Extract the [X, Y] coordinate from the center of the cell holding the provided text.  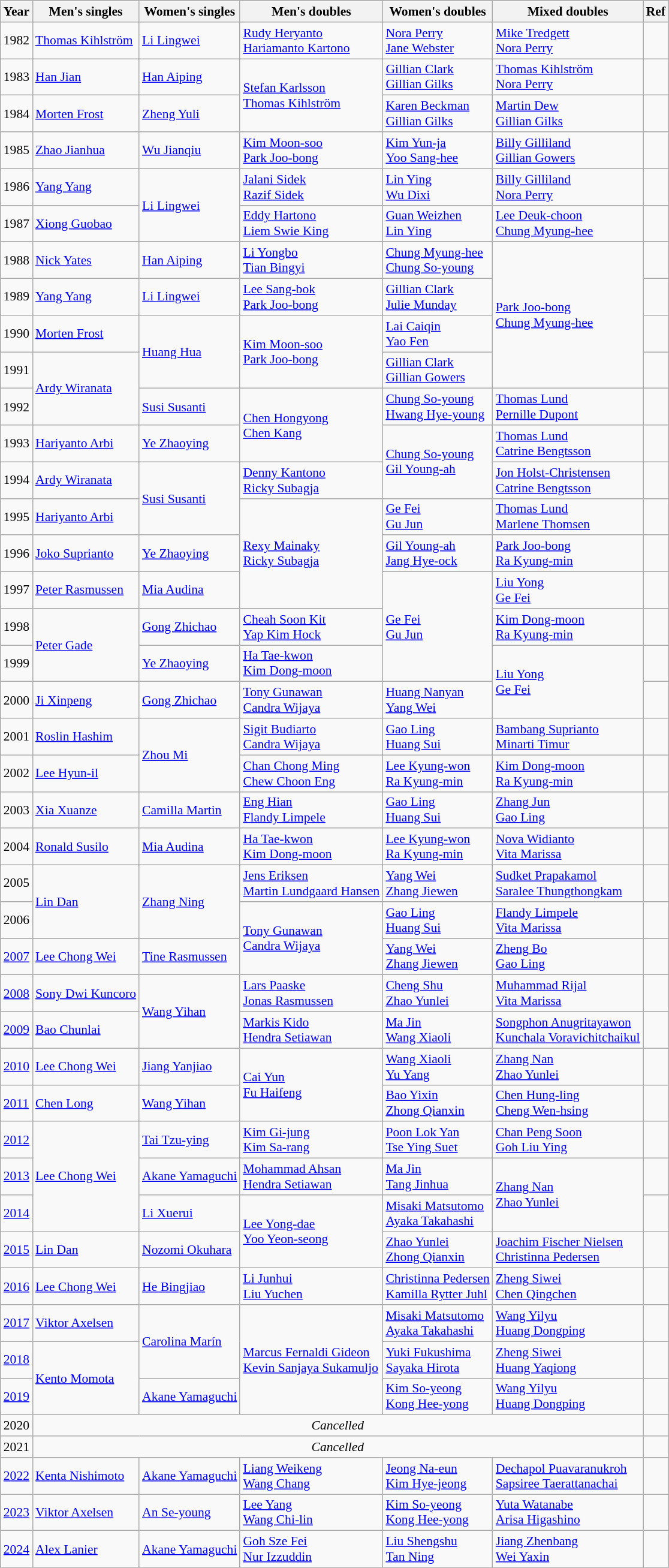
Yuta Watanabe Arisa Higashino [568, 1512]
Bambang Suprianto Minarti Timur [568, 736]
Alex Lanier [86, 1549]
Karen Beckman Gillian Gilks [438, 114]
Songphon Anugritayawon Kunchala Voravichitchaikul [568, 1030]
Poon Lok Yan Tse Ying Suet [438, 1140]
Nick Yates [86, 260]
Muhammad Rijal Vita Marissa [568, 993]
Rudy Heryanto Hariamanto Kartono [311, 41]
Mohammad Ahsan Hendra Setiawan [311, 1176]
Chen Hongyong Chen Kang [311, 425]
2022 [17, 1476]
2021 [17, 1447]
1999 [17, 663]
2003 [17, 809]
Sudket Prapakamol Saralee Thungthongkam [568, 884]
Li Yongbo Tian Bingyi [311, 260]
Christinna Pedersen Kamilla Rytter Juhl [438, 1287]
Kim Gi-jung Kim Sa-rang [311, 1140]
Billy Gilliland Gillian Gowers [568, 150]
Li Junhui Liu Yuchen [311, 1287]
Lee Hyun-il [86, 774]
Jon Holst-Christensen Catrine Bengtsson [568, 480]
Dechapol Puavaranukroh Sapsiree Taerattanachai [568, 1476]
2010 [17, 1066]
Lee Yang Wang Chi-lin [311, 1512]
Huang Nanyan Yang Wei [438, 700]
2016 [17, 1287]
Ma Jin Wang Xiaoli [438, 1030]
1994 [17, 480]
1992 [17, 407]
Nova Widianto Vita Marissa [568, 847]
Kento Momota [86, 1378]
2014 [17, 1214]
Zheng Yuli [189, 114]
2015 [17, 1250]
1989 [17, 297]
2005 [17, 884]
Ji Xinpeng [86, 700]
2007 [17, 957]
Jiang Zhenbang Wei Yaxin [568, 1549]
Zhao Yunlei Zhong Qianxin [438, 1250]
Jeong Na-eun Kim Hye-jeong [438, 1476]
Chung Myung-hee Chung So-young [438, 260]
Rexy Mainaky Ricky Subagja [311, 553]
Wu Jianqiu [189, 150]
Men's doubles [311, 11]
Park Joo-bong Chung Myung-hee [568, 315]
2008 [17, 993]
Wang Xiaoli Yu Yang [438, 1066]
2000 [17, 700]
2006 [17, 920]
Kenta Nishimoto [86, 1476]
Nora Perry Jane Webster [438, 41]
2001 [17, 736]
2018 [17, 1360]
Marcus Fernaldi Gideon Kevin Sanjaya Sukamuljo [311, 1360]
Markis Kido Hendra Setiawan [311, 1030]
Huang Hua [189, 352]
Women's singles [189, 11]
Eddy Hartono Liem Swie King [311, 223]
Zhang Jun Gao Ling [568, 809]
Gillian Clark Gillian Gilks [438, 77]
Joko Suprianto [86, 554]
Jiang Yanjiao [189, 1066]
Cai Yun Fu Haifeng [311, 1085]
Roslin Hashim [86, 736]
2013 [17, 1176]
2004 [17, 847]
Year [17, 11]
Xiong Guobao [86, 223]
Men's singles [86, 11]
Camilla Martin [189, 809]
Chung So-young Gil Young-ah [438, 462]
Zhang Ning [189, 902]
An Se-young [189, 1512]
Mixed doubles [568, 11]
Zheng Siwei Huang Yaqiong [568, 1360]
2023 [17, 1512]
2002 [17, 774]
Billy Gilliland Nora Perry [568, 187]
Gillian Clark Gillian Gowers [438, 371]
Goh Sze Fei Nur Izzuddin [311, 1549]
Bao Yixin Zhong Qianxin [438, 1103]
Stefan Karlsson Thomas Kihlström [311, 95]
Ma Jin Tang Jinhua [438, 1176]
Joachim Fischer Nielsen Christinna Pedersen [568, 1250]
2009 [17, 1030]
1985 [17, 150]
Thomas Kihlström Nora Perry [568, 77]
2011 [17, 1103]
1990 [17, 333]
Zheng Siwei Chen Qingchen [568, 1287]
Liang Weikeng Wang Chang [311, 1476]
2017 [17, 1323]
Gil Young-ah Jang Hye-ock [438, 554]
Chung So-young Hwang Hye-young [438, 407]
Sony Dwi Kuncoro [86, 993]
Xia Xuanze [86, 809]
Park Joo-bong Ra Kyung-min [568, 554]
Thomas Lund Marlene Thomsen [568, 517]
2020 [17, 1426]
Tine Rasmussen [189, 957]
1993 [17, 444]
Gillian Clark Julie Munday [438, 297]
Chen Hung-ling Cheng Wen-hsing [568, 1103]
1988 [17, 260]
Lee Sang-bok Park Joo-bong [311, 297]
Zhao Jianhua [86, 150]
Lee Yong-dae Yoo Yeon-seong [311, 1232]
Zhou Mi [189, 755]
Denny Kantono Ricky Subagja [311, 480]
He Bingjiao [189, 1287]
Lee Deuk-choon Chung Myung-hee [568, 223]
1998 [17, 627]
Zheng Bo Gao Ling [568, 957]
Lai Caiqin Yao Fen [438, 333]
Kim Yun-ja Yoo Sang-hee [438, 150]
Eng Hian Flandy Limpele [311, 809]
1997 [17, 590]
Sigit Budiarto Candra Wijaya [311, 736]
Thomas Lund Pernille Dupont [568, 407]
Nozomi Okuhara [189, 1250]
Martin Dew Gillian Gilks [568, 114]
Women's doubles [438, 11]
Chen Long [86, 1103]
1982 [17, 41]
1996 [17, 554]
Han Jian [86, 77]
Carolina Marín [189, 1341]
Thomas Lund Catrine Bengtsson [568, 444]
Cheah Soon Kit Yap Kim Hock [311, 627]
Bao Chunlai [86, 1030]
Flandy Limpele Vita Marissa [568, 920]
Lin Ying Wu Dixi [438, 187]
1986 [17, 187]
2012 [17, 1140]
Cheng Shu Zhao Yunlei [438, 993]
Peter Rasmussen [86, 590]
Ronald Susilo [86, 847]
Thomas Kihlström [86, 41]
1984 [17, 114]
Guan Weizhen Lin Ying [438, 223]
1983 [17, 77]
Liu Shengshu Tan Ning [438, 1549]
Peter Gade [86, 645]
Li Xuerui [189, 1214]
Jens Eriksen Martin Lundgaard Hansen [311, 884]
2024 [17, 1549]
Ref [656, 11]
1987 [17, 223]
1991 [17, 371]
1995 [17, 517]
Chan Chong Ming Chew Choon Eng [311, 774]
Mike Tredgett Nora Perry [568, 41]
2019 [17, 1396]
Lars Paaske Jonas Rasmussen [311, 993]
Yuki Fukushima Sayaka Hirota [438, 1360]
Tai Tzu-ying [189, 1140]
Chan Peng Soon Goh Liu Ying [568, 1140]
Jalani Sidek Razif Sidek [311, 187]
